From the cell containing the given text, extract its center point as (x, y) coordinate. 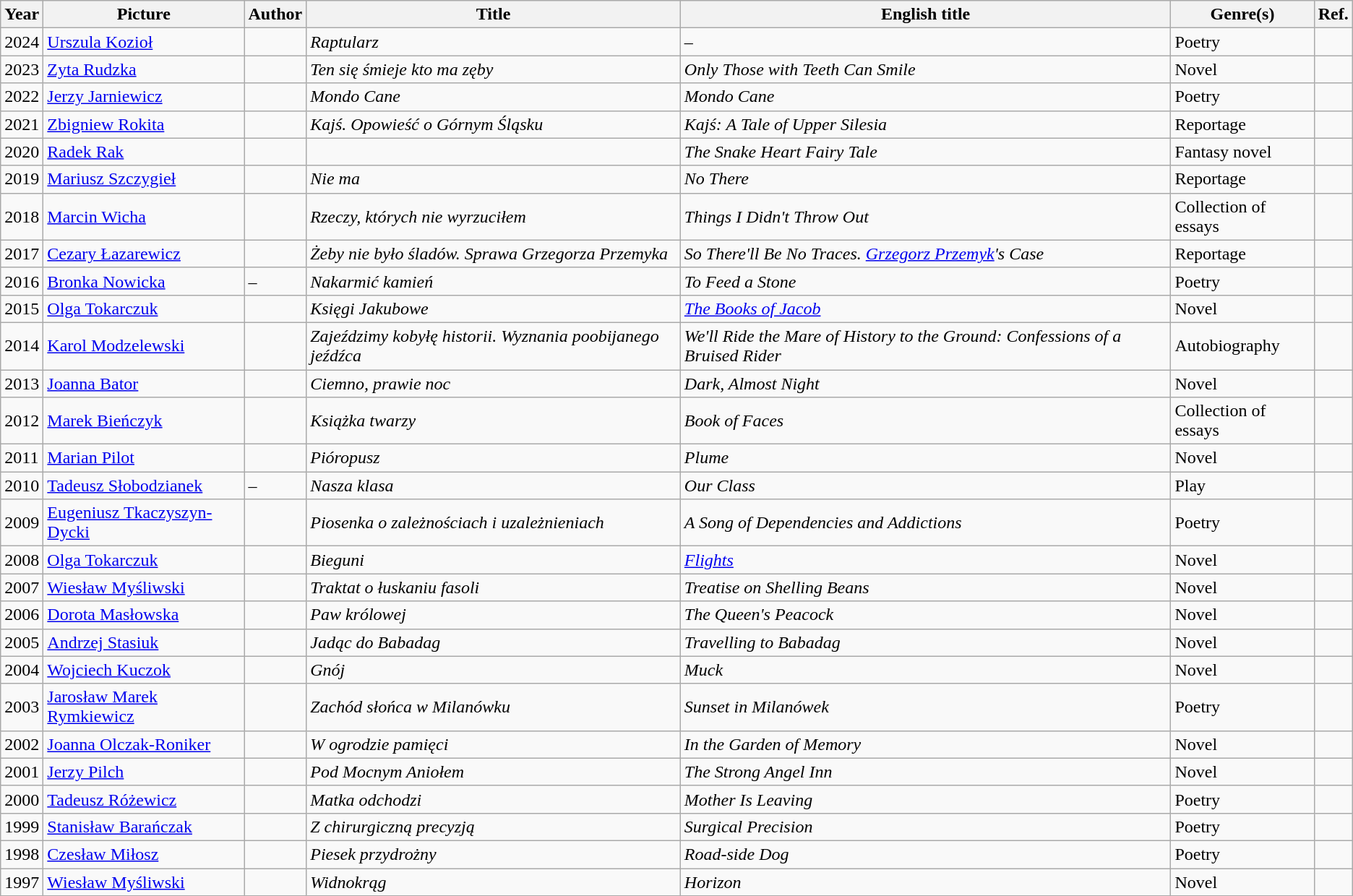
Żeby nie było śladów. Sprawa Grzegorza Przemyka (494, 254)
2000 (22, 799)
Year (22, 14)
Book of Faces (925, 421)
Horizon (925, 882)
2009 (22, 523)
Bieguni (494, 560)
Cezary Łazarewicz (144, 254)
2004 (22, 670)
2021 (22, 124)
The Queen's Peacock (925, 615)
Sunset in Milanówek (925, 707)
To Feed a Stone (925, 281)
Jarosław Marek Rymkiewicz (144, 707)
Stanisław Barańczak (144, 827)
Surgical Precision (925, 827)
Dark, Almost Night (925, 384)
Road-side Dog (925, 854)
2010 (22, 486)
2003 (22, 707)
Jadąc do Babadag (494, 642)
2006 (22, 615)
Only Those with Teeth Can Smile (925, 69)
The Strong Angel Inn (925, 772)
Genre(s) (1242, 14)
Play (1242, 486)
2008 (22, 560)
2015 (22, 309)
2005 (22, 642)
Muck (925, 670)
2014 (22, 345)
Author (275, 14)
Pióropusz (494, 458)
Joanna Olczak-Roniker (144, 744)
Karol Modzelewski (144, 345)
2001 (22, 772)
2017 (22, 254)
Marek Bieńczyk (144, 421)
Fantasy novel (1242, 152)
Andrzej Stasiuk (144, 642)
The Books of Jacob (925, 309)
Ref. (1333, 14)
2012 (22, 421)
Piesek przydrożny (494, 854)
2013 (22, 384)
Radek Rak (144, 152)
In the Garden of Memory (925, 744)
Zyta Rudzka (144, 69)
Treatise on Shelling Beans (925, 587)
Gnój (494, 670)
Jerzy Jarniewicz (144, 97)
Wojciech Kuczok (144, 670)
W ogrodzie pamięci (494, 744)
A Song of Dependencies and Addictions (925, 523)
Czesław Miłosz (144, 854)
Mother Is Leaving (925, 799)
Plume (925, 458)
Traktat o łuskaniu fasoli (494, 587)
2016 (22, 281)
Matka odchodzi (494, 799)
Things I Didn't Throw Out (925, 217)
Mariusz Szczygieł (144, 179)
2023 (22, 69)
Nasza klasa (494, 486)
Raptularz (494, 42)
Książka twarzy (494, 421)
Dorota Masłowska (144, 615)
Nie ma (494, 179)
Tadeusz Różewicz (144, 799)
2002 (22, 744)
Zbigniew Rokita (144, 124)
Ten się śmieje kto ma zęby (494, 69)
Piosenka o zależnościach i uzależnieniach (494, 523)
So There'll Be No Traces. Grzegorz Przemyk's Case (925, 254)
Flights (925, 560)
2020 (22, 152)
2007 (22, 587)
Rzeczy, których nie wyrzuciłem (494, 217)
Kajś: A Tale of Upper Silesia (925, 124)
Tadeusz Słobodzianek (144, 486)
Paw królowej (494, 615)
No There (925, 179)
Picture (144, 14)
2011 (22, 458)
Widnokrąg (494, 882)
English title (925, 14)
Księgi Jakubowe (494, 309)
Marcin Wicha (144, 217)
Title (494, 14)
Jerzy Pilch (144, 772)
1998 (22, 854)
Bronka Nowicka (144, 281)
2024 (22, 42)
1999 (22, 827)
The Snake Heart Fairy Tale (925, 152)
Kajś. Opowieść o Górnym Śląsku (494, 124)
Joanna Bator (144, 384)
Z chirurgiczną precyzją (494, 827)
Nakarmić kamień (494, 281)
We'll Ride the Mare of History to the Ground: Confessions of a Bruised Rider (925, 345)
Our Class (925, 486)
Marian Pilot (144, 458)
2018 (22, 217)
Eugeniusz Tkaczyszyn-Dycki (144, 523)
1997 (22, 882)
Pod Mocnym Aniołem (494, 772)
2019 (22, 179)
Autobiography (1242, 345)
Urszula Kozioł (144, 42)
Zajeździmy kobyłę historii. Wyznania poobijanego jeźdźca (494, 345)
Travelling to Babadag (925, 642)
2022 (22, 97)
Ciemno, prawie noc (494, 384)
Zachód słońca w Milanówku (494, 707)
